Provide the (X, Y) coordinate of the cell's center where the given text is located.  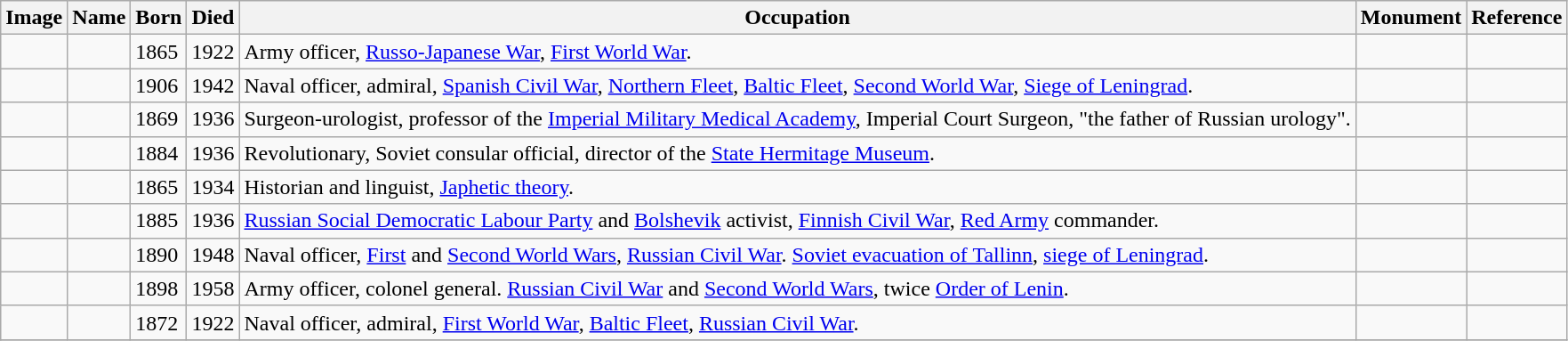
1942 (213, 85)
1885 (158, 221)
Reference (1517, 18)
1890 (158, 255)
Naval officer, admiral, Spanish Civil War, Northern Fleet, Baltic Fleet, Second World War, Siege of Leningrad. (797, 85)
Name (100, 18)
Naval officer, First and Second World Wars, Russian Civil War. Soviet evacuation of Tallinn, siege of Leningrad. (797, 255)
1884 (158, 153)
Army officer, Russo-Japanese War, First World War. (797, 52)
Monument (1411, 18)
1869 (158, 119)
1934 (213, 187)
1906 (158, 85)
Surgeon-urologist, professor of the Imperial Military Medical Academy, Imperial Court Surgeon, "the father of Russian urology". (797, 119)
Born (158, 18)
1958 (213, 288)
Russian Social Democratic Labour Party and Bolshevik activist, Finnish Civil War, Red Army commander. (797, 221)
1872 (158, 322)
Revolutionary, Soviet consular official, director of the State Hermitage Museum. (797, 153)
Image (34, 18)
Died (213, 18)
Historian and linguist, Japhetic theory. (797, 187)
Naval officer, admiral, First World War, Baltic Fleet, Russian Civil War. (797, 322)
1948 (213, 255)
Army officer, colonel general. Russian Civil War and Second World Wars, twice Order of Lenin. (797, 288)
1898 (158, 288)
Occupation (797, 18)
